Return the (x, y) coordinate for the center point of the cell that contains the specified text.  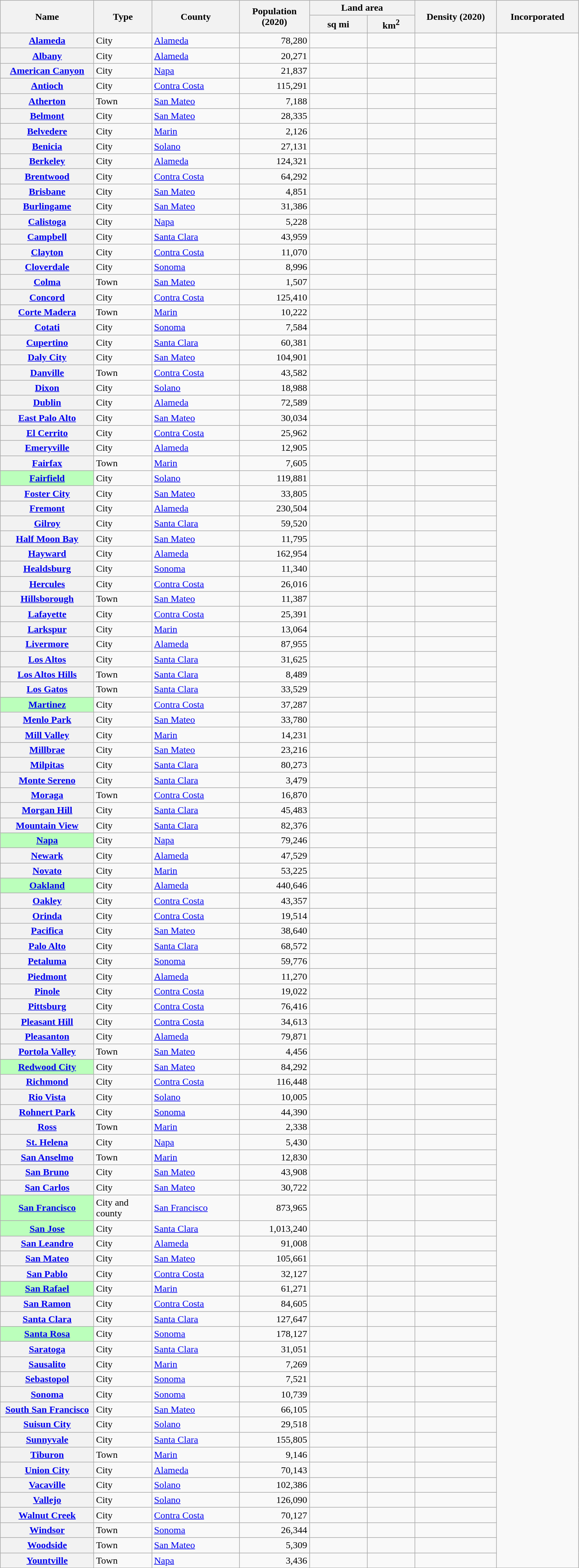
St. Helena (47, 1142)
47,529 (274, 856)
84,292 (274, 1067)
Menlo Park (47, 720)
Fairfield (47, 478)
Woodside (47, 1545)
Pittsburg (47, 1006)
Pacifica (47, 931)
Fairfax (47, 463)
25,391 (274, 614)
Burlingame (47, 207)
Foster City (47, 493)
Benicia (47, 146)
7,584 (274, 327)
Sausalito (47, 1364)
66,105 (274, 1409)
43,582 (274, 373)
64,292 (274, 176)
8,489 (274, 674)
59,776 (274, 961)
Ross (47, 1127)
Saratoga (47, 1349)
Mill Valley (47, 735)
33,780 (274, 720)
33,805 (274, 493)
2,338 (274, 1127)
119,881 (274, 478)
Danville (47, 373)
Calistoga (47, 222)
34,613 (274, 1021)
Emeryville (47, 448)
Santa Rosa (47, 1334)
13,064 (274, 629)
Belmont (47, 116)
4,851 (274, 191)
11,070 (274, 252)
53,225 (274, 871)
4,456 (274, 1052)
Mountain View (47, 825)
City and county (123, 1208)
Hillsborough (47, 599)
26,344 (274, 1530)
Piedmont (47, 976)
Union City (47, 1470)
Hayward (47, 553)
91,008 (274, 1243)
East Palo Alto (47, 418)
43,959 (274, 237)
Suisun City (47, 1424)
Los Altos (47, 659)
9,146 (274, 1455)
126,090 (274, 1500)
33,529 (274, 689)
45,483 (274, 810)
Campbell (47, 237)
79,871 (274, 1036)
12,830 (274, 1157)
Pleasanton (47, 1036)
8,996 (274, 267)
30,722 (274, 1187)
Lafayette (47, 614)
Monte Sereno (47, 780)
116,448 (274, 1082)
21,837 (274, 71)
1,013,240 (274, 1228)
Clayton (47, 252)
Dublin (47, 403)
7,188 (274, 101)
Cupertino (47, 343)
Berkeley (47, 161)
11,270 (274, 976)
178,127 (274, 1334)
Vacaville (47, 1485)
Brentwood (47, 176)
Rohnert Park (47, 1112)
Daly City (47, 358)
10,222 (274, 312)
Moraga (47, 795)
68,572 (274, 946)
Morgan Hill (47, 810)
Pinole (47, 991)
Rio Vista (47, 1097)
43,908 (274, 1172)
87,955 (274, 644)
230,504 (274, 508)
San Jose (47, 1228)
5,430 (274, 1142)
South San Francisco (47, 1409)
105,661 (274, 1258)
10,005 (274, 1097)
Half Moon Bay (47, 538)
San Bruno (47, 1172)
25,962 (274, 433)
80,273 (274, 765)
12,905 (274, 448)
San Rafael (47, 1288)
Land area (362, 8)
Antioch (47, 86)
162,954 (274, 553)
Petaluma (47, 961)
Oakley (47, 901)
61,271 (274, 1288)
78,280 (274, 40)
20,271 (274, 56)
Martinez (47, 705)
72,589 (274, 403)
31,625 (274, 659)
2,126 (274, 131)
Pleasant Hill (47, 1021)
29,518 (274, 1424)
Vallejo (47, 1500)
Colma (47, 282)
American Canyon (47, 71)
125,410 (274, 297)
31,386 (274, 207)
60,381 (274, 343)
10,739 (274, 1394)
Sunnyvale (47, 1440)
Richmond (47, 1082)
84,605 (274, 1304)
Concord (47, 297)
Oakland (47, 886)
San Carlos (47, 1187)
28,335 (274, 116)
Tiburon (47, 1455)
18,988 (274, 388)
Walnut Creek (47, 1515)
70,127 (274, 1515)
16,870 (274, 795)
San Ramon (47, 1304)
11,340 (274, 569)
26,016 (274, 584)
Palo Alto (47, 946)
155,805 (274, 1440)
County (196, 17)
Cotati (47, 327)
11,387 (274, 599)
11,795 (274, 538)
Name (47, 17)
Brisbane (47, 191)
1,507 (274, 282)
27,131 (274, 146)
440,646 (274, 886)
44,390 (274, 1112)
San Leandro (47, 1243)
Corte Madera (47, 312)
Newark (47, 856)
sq mi (338, 25)
Fremont (47, 508)
3,479 (274, 780)
76,416 (274, 1006)
El Cerrito (47, 433)
Belvedere (47, 131)
km2 (391, 25)
Albany (47, 56)
Population (2020) (274, 17)
Incorporated (537, 17)
102,386 (274, 1485)
Dixon (47, 388)
Milpitas (47, 765)
Healdsburg (47, 569)
Livermore (47, 644)
104,901 (274, 358)
Atherton (47, 101)
38,640 (274, 931)
70,143 (274, 1470)
Larkspur (47, 629)
873,965 (274, 1208)
Hercules (47, 584)
Novato (47, 871)
127,647 (274, 1319)
Gilroy (47, 523)
Redwood City (47, 1067)
7,605 (274, 463)
19,022 (274, 991)
32,127 (274, 1273)
19,514 (274, 916)
Los Altos Hills (47, 674)
5,228 (274, 222)
31,051 (274, 1349)
82,376 (274, 825)
115,291 (274, 86)
San Anselmo (47, 1157)
59,520 (274, 523)
Los Gatos (47, 689)
14,231 (274, 735)
San Pablo (47, 1273)
124,321 (274, 161)
30,034 (274, 418)
Portola Valley (47, 1052)
Type (123, 17)
43,357 (274, 901)
23,216 (274, 750)
Millbrae (47, 750)
Sebastopol (47, 1379)
79,246 (274, 840)
Yountville (47, 1560)
Windsor (47, 1530)
5,309 (274, 1545)
7,269 (274, 1364)
Density (2020) (456, 17)
7,521 (274, 1379)
37,287 (274, 705)
Cloverdale (47, 267)
3,436 (274, 1560)
Orinda (47, 916)
